Determine the (X, Y) coordinate at the center of the cell enclosing the given text.  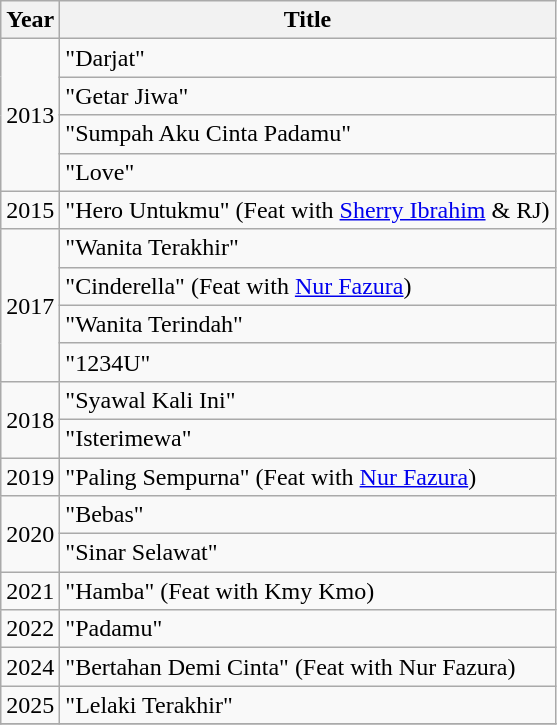
2013 (30, 115)
"Getar Jiwa" (308, 96)
"Sinar Selawat" (308, 553)
"Hamba" (Feat with Kmy Kmo) (308, 591)
"Paling Sempurna" (Feat with Nur Fazura) (308, 477)
"Hero Untukmu" (Feat with Sherry Ibrahim & RJ) (308, 210)
"Wanita Terakhir" (308, 248)
2018 (30, 419)
2022 (30, 629)
"Isterimewa" (308, 438)
2019 (30, 477)
Title (308, 20)
"Padamu" (308, 629)
2017 (30, 305)
Year (30, 20)
"Lelaki Terakhir" (308, 705)
"Syawal Kali Ini" (308, 400)
2020 (30, 534)
"Darjat" (308, 58)
"Sumpah Aku Cinta Padamu" (308, 134)
2015 (30, 210)
"Cinderella" (Feat with Nur Fazura) (308, 286)
2025 (30, 705)
"Wanita Terindah" (308, 324)
"Bertahan Demi Cinta" (Feat with Nur Fazura) (308, 667)
"1234U" (308, 362)
"Love" (308, 172)
"Bebas" (308, 515)
2021 (30, 591)
2024 (30, 667)
